From the cell containing the given text, extract its center point as (X, Y) coordinate. 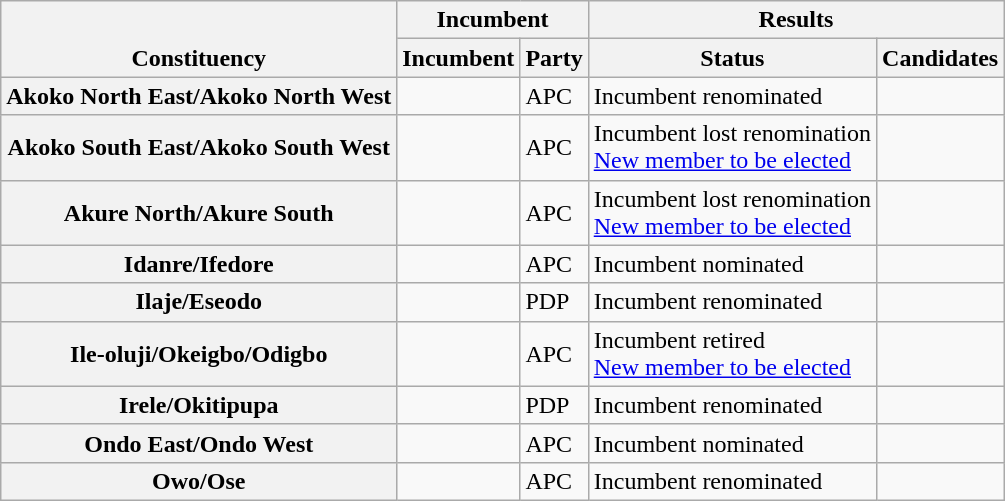
Owo/Ose (199, 481)
Party (554, 58)
Akoko South East/Akoko South West (199, 148)
Idanre/Ifedore (199, 264)
Status (732, 58)
Ilaje/Eseodo (199, 302)
Constituency (199, 39)
Akure North/Akure South (199, 212)
Ondo East/Ondo West (199, 443)
Ile-oluji/Okeigbo/Odigbo (199, 354)
Candidates (940, 58)
Akoko North East/Akoko North West (199, 96)
Irele/Okitipupa (199, 405)
Incumbent retiredNew member to be elected (732, 354)
Results (796, 20)
